For the text-containing cell, return its midpoint in [x, y] coordinate format. 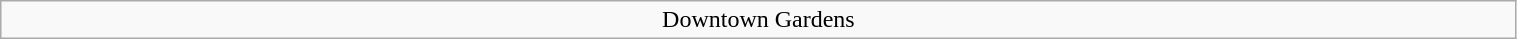
Downtown Gardens [758, 20]
